From the cell containing the given text, extract its center point as [x, y] coordinate. 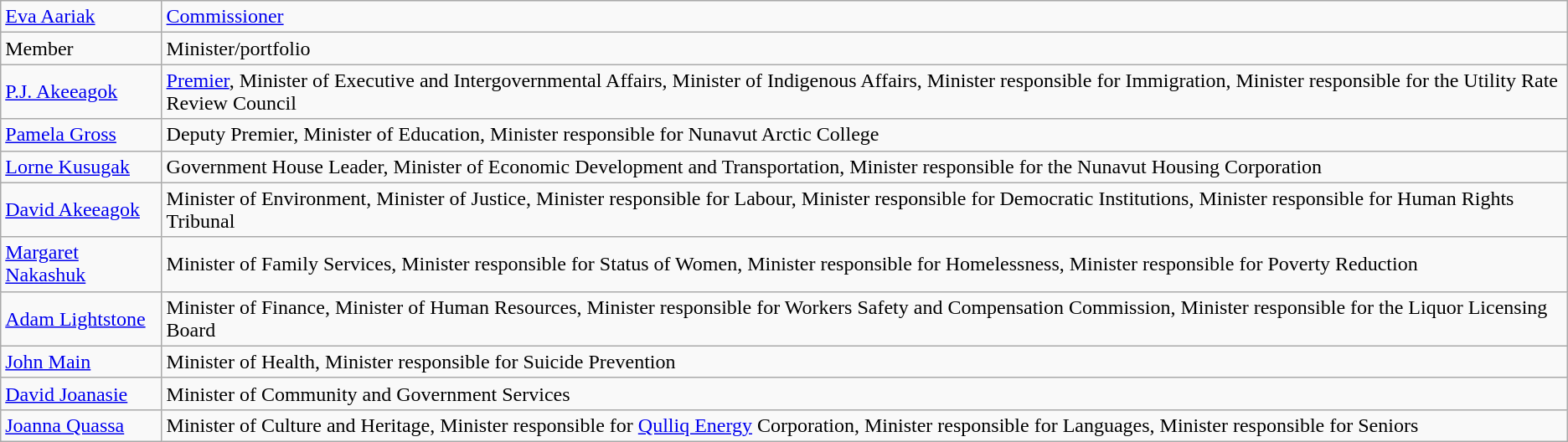
Commissioner [864, 17]
Government House Leader, Minister of Economic Development and Transportation, Minister responsible for the Nunavut Housing Corporation [864, 167]
Minister of Community and Government Services [864, 393]
Margaret Nakashuk [81, 265]
Pamela Gross [81, 135]
Lorne Kusugak [81, 167]
Eva Aariak [81, 17]
Joanna Quassa [81, 425]
Minister/portfolio [864, 49]
David Akeeagok [81, 209]
Minister of Health, Minister responsible for Suicide Prevention [864, 362]
Member [81, 49]
David Joanasie [81, 393]
Adam Lightstone [81, 318]
John Main [81, 362]
Deputy Premier, Minister of Education, Minister responsible for Nunavut Arctic College [864, 135]
P.J. Akeeagok [81, 92]
